Extract the (X, Y) coordinate from the center of the cell holding the provided text.  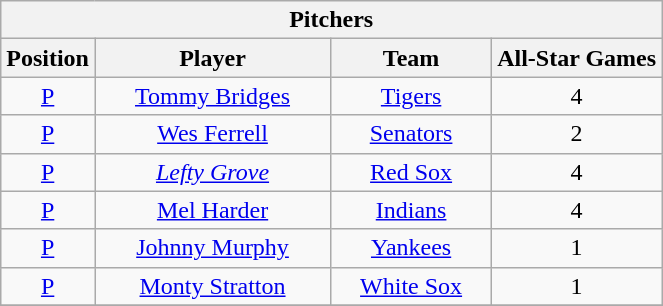
Red Sox (412, 172)
Player (212, 58)
Monty Stratton (212, 286)
Yankees (412, 248)
Lefty Grove (212, 172)
Pitchers (332, 20)
Tommy Bridges (212, 96)
Indians (412, 210)
Position (48, 58)
2 (577, 134)
All-Star Games (577, 58)
Mel Harder (212, 210)
Wes Ferrell (212, 134)
White Sox (412, 286)
Tigers (412, 96)
Senators (412, 134)
Team (412, 58)
Johnny Murphy (212, 248)
